Extract the (x, y) coordinate from the center of the cell holding the provided text.  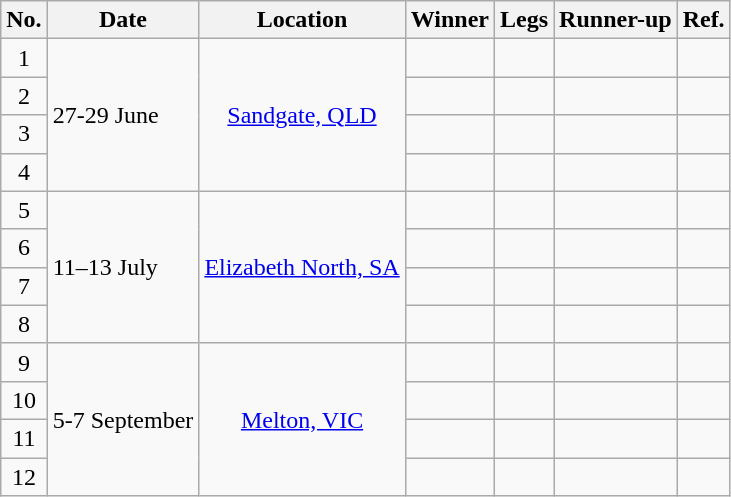
11–13 July (123, 267)
Legs (524, 20)
Location (302, 20)
6 (24, 248)
5-7 September (123, 419)
Ref. (704, 20)
Winner (450, 20)
10 (24, 400)
Runner-up (616, 20)
1 (24, 58)
3 (24, 134)
5 (24, 210)
7 (24, 286)
2 (24, 96)
Elizabeth North, SA (302, 267)
9 (24, 362)
No. (24, 20)
27-29 June (123, 115)
12 (24, 477)
Sandgate, QLD (302, 115)
4 (24, 172)
11 (24, 438)
8 (24, 324)
Melton, VIC (302, 419)
Date (123, 20)
